Locate the cell with the specified text and output its (X, Y) center coordinate. 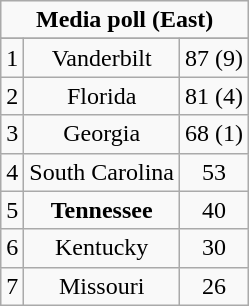
South Carolina (102, 172)
87 (9) (214, 58)
Media poll (East) (125, 20)
53 (214, 172)
Florida (102, 96)
6 (12, 248)
81 (4) (214, 96)
Vanderbilt (102, 58)
40 (214, 210)
Georgia (102, 134)
4 (12, 172)
30 (214, 248)
Tennessee (102, 210)
3 (12, 134)
5 (12, 210)
68 (1) (214, 134)
Missouri (102, 286)
Kentucky (102, 248)
26 (214, 286)
2 (12, 96)
1 (12, 58)
7 (12, 286)
